Determine the [x, y] coordinate at the center of the cell enclosing the given text.  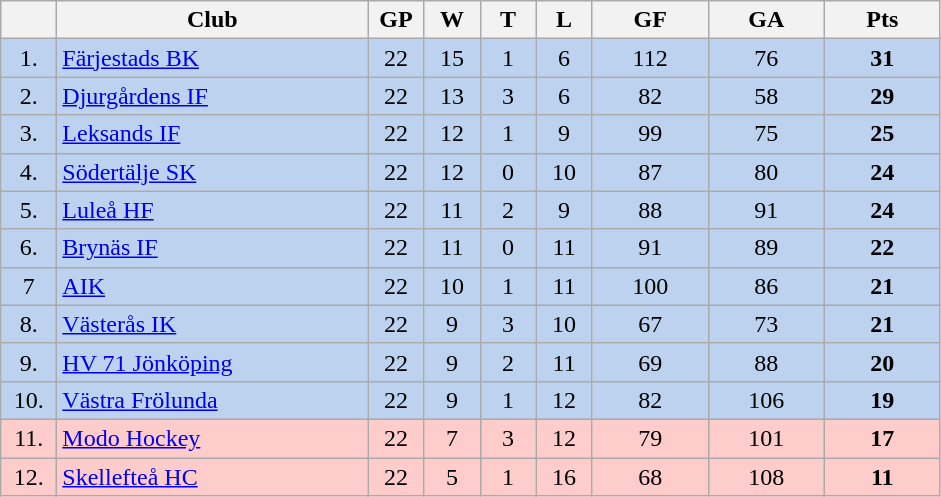
5. [29, 210]
86 [766, 286]
73 [766, 324]
19 [882, 400]
58 [766, 96]
112 [650, 58]
4. [29, 172]
9. [29, 362]
87 [650, 172]
12. [29, 477]
31 [882, 58]
17 [882, 438]
Djurgårdens IF [212, 96]
Luleå HF [212, 210]
L [564, 20]
68 [650, 477]
HV 71 Jönköping [212, 362]
2. [29, 96]
Västra Frölunda [212, 400]
GF [650, 20]
13 [452, 96]
29 [882, 96]
99 [650, 134]
1. [29, 58]
6. [29, 248]
67 [650, 324]
5 [452, 477]
89 [766, 248]
W [452, 20]
20 [882, 362]
10. [29, 400]
101 [766, 438]
3. [29, 134]
75 [766, 134]
25 [882, 134]
100 [650, 286]
106 [766, 400]
T [508, 20]
Club [212, 20]
76 [766, 58]
Leksands IF [212, 134]
Brynäs IF [212, 248]
Modo Hockey [212, 438]
69 [650, 362]
AIK [212, 286]
GP [396, 20]
Färjestads BK [212, 58]
Skellefteå HC [212, 477]
GA [766, 20]
80 [766, 172]
108 [766, 477]
Västerås IK [212, 324]
11. [29, 438]
15 [452, 58]
Pts [882, 20]
8. [29, 324]
79 [650, 438]
Södertälje SK [212, 172]
16 [564, 477]
